For the text-containing cell, return its midpoint in [X, Y] coordinate format. 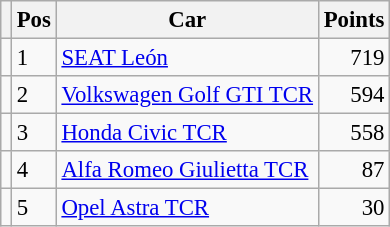
Opel Astra TCR [187, 208]
Points [354, 20]
87 [354, 170]
SEAT León [187, 58]
5 [34, 208]
30 [354, 208]
719 [354, 58]
1 [34, 58]
3 [34, 133]
594 [354, 95]
Honda Civic TCR [187, 133]
Volkswagen Golf GTI TCR [187, 95]
4 [34, 170]
558 [354, 133]
Alfa Romeo Giulietta TCR [187, 170]
2 [34, 95]
Pos [34, 20]
Car [187, 20]
